Pinpoint the cell where the given text exists, returning its (x, y) midpoint coordinate. 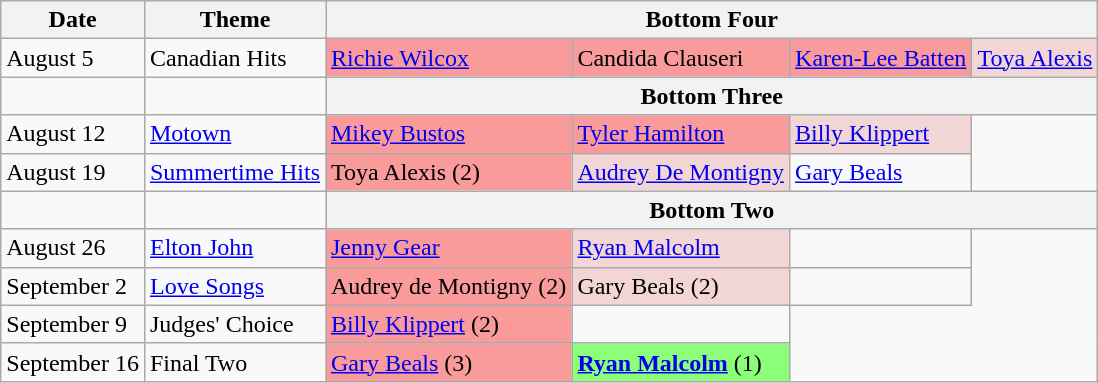
September 9 (73, 324)
August 12 (73, 134)
September 16 (73, 362)
Motown (234, 134)
August 19 (73, 172)
Bottom Three (712, 96)
Love Songs (234, 286)
Final Two (234, 362)
Toya Alexis (1035, 58)
Theme (234, 20)
Mikey Bustos (449, 134)
Gary Beals (881, 172)
Bottom Two (712, 210)
Date (73, 20)
August 5 (73, 58)
Jenny Gear (449, 248)
Summertime Hits (234, 172)
Audrey de Montigny (2) (449, 286)
Billy Klippert (881, 134)
Toya Alexis (2) (449, 172)
Gary Beals (3) (449, 362)
Audrey De Montigny (681, 172)
August 26 (73, 248)
Billy Klippert (2) (449, 324)
Ryan Malcolm (1) (681, 362)
September 2 (73, 286)
Canadian Hits (234, 58)
Richie Wilcox (449, 58)
Tyler Hamilton (681, 134)
Gary Beals (2) (681, 286)
Karen-Lee Batten (881, 58)
Elton John (234, 248)
Bottom Four (712, 20)
Candida Clauseri (681, 58)
Ryan Malcolm (681, 248)
Judges' Choice (234, 324)
